For the text-containing cell, return its midpoint in [X, Y] coordinate format. 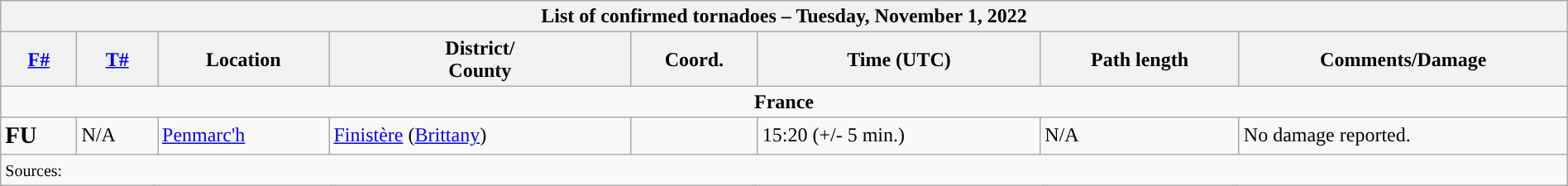
FU [39, 136]
F# [39, 60]
Sources: [784, 169]
Path length [1140, 60]
Finistère (Brittany) [480, 136]
Penmarc'h [243, 136]
Coord. [695, 60]
15:20 (+/- 5 min.) [899, 136]
France [784, 102]
List of confirmed tornadoes – Tuesday, November 1, 2022 [784, 17]
Comments/Damage [1403, 60]
Location [243, 60]
District/County [480, 60]
T# [117, 60]
No damage reported. [1403, 136]
Time (UTC) [899, 60]
